Return (x, y) of the center of cell containing provided text 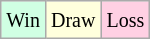
Win (24, 20)
Loss (126, 20)
Draw (72, 20)
